Determine the [X, Y] coordinate at the center of the cell enclosing the given text.  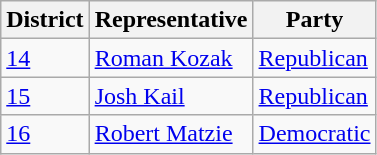
District [45, 20]
Representative [171, 20]
Josh Kail [171, 96]
14 [45, 58]
16 [45, 134]
Robert Matzie [171, 134]
Democratic [314, 134]
15 [45, 96]
Roman Kozak [171, 58]
Party [314, 20]
